Provide the (x, y) coordinate of the cell's center where the given text is located.  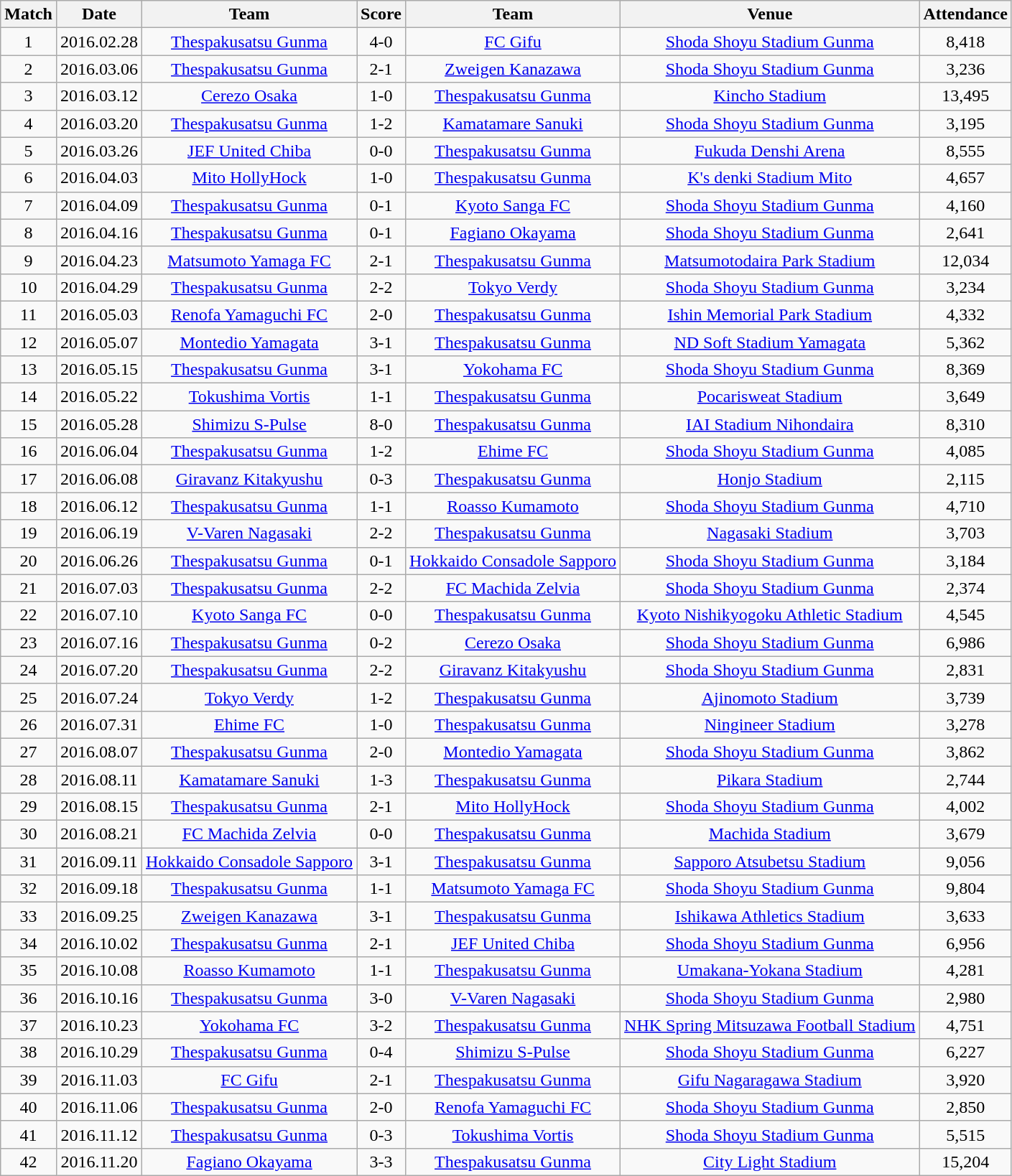
3,234 (965, 287)
3,862 (965, 752)
2016.09.11 (99, 862)
2016.05.22 (99, 397)
K's denki Stadium Mito (770, 178)
2,115 (965, 479)
3-0 (381, 998)
2016.06.12 (99, 506)
13 (29, 370)
Nagasaki Stadium (770, 533)
2016.11.12 (99, 1134)
Date (99, 14)
28 (29, 779)
2,374 (965, 588)
Venue (770, 14)
34 (29, 943)
6,986 (965, 643)
30 (29, 834)
17 (29, 479)
2016.06.08 (99, 479)
31 (29, 862)
2,641 (965, 233)
3-2 (381, 1025)
ND Soft Stadium Yamagata (770, 342)
2016.03.12 (99, 96)
City Light Stadium (770, 1162)
2016.06.04 (99, 452)
2016.10.08 (99, 971)
4,710 (965, 506)
4,281 (965, 971)
2016.05.28 (99, 424)
9 (29, 260)
2016.10.29 (99, 1053)
Machida Stadium (770, 834)
23 (29, 643)
2016.04.03 (99, 178)
32 (29, 889)
2016.03.06 (99, 69)
37 (29, 1025)
8 (29, 233)
2016.08.15 (99, 807)
40 (29, 1107)
29 (29, 807)
4 (29, 123)
Pikara Stadium (770, 779)
6,956 (965, 943)
4,545 (965, 615)
2016.10.02 (99, 943)
Kyoto Nishikyogoku Athletic Stadium (770, 615)
20 (29, 561)
7 (29, 205)
3,739 (965, 697)
8,369 (965, 370)
3,679 (965, 834)
3,236 (965, 69)
0-4 (381, 1053)
13,495 (965, 96)
Score (381, 14)
3,920 (965, 1080)
9,056 (965, 862)
3,703 (965, 533)
2 (29, 69)
4,657 (965, 178)
2016.08.11 (99, 779)
3,278 (965, 724)
3,649 (965, 397)
Ajinomoto Stadium (770, 697)
Ishikawa Athletics Stadium (770, 916)
2016.05.15 (99, 370)
2016.11.06 (99, 1107)
25 (29, 697)
Sapporo Atsubetsu Stadium (770, 862)
2,850 (965, 1107)
19 (29, 533)
2016.09.25 (99, 916)
Ishin Memorial Park Stadium (770, 314)
2016.07.31 (99, 724)
Gifu Nagaragawa Stadium (770, 1080)
2016.04.23 (99, 260)
Pocarisweat Stadium (770, 397)
8,418 (965, 42)
Umakana-Yokana Stadium (770, 971)
4,160 (965, 205)
2016.09.18 (99, 889)
2,744 (965, 779)
11 (29, 314)
Match (29, 14)
3-3 (381, 1162)
27 (29, 752)
26 (29, 724)
36 (29, 998)
3 (29, 96)
1 (29, 42)
IAI Stadium Nihondaira (770, 424)
2016.11.20 (99, 1162)
4,751 (965, 1025)
2016.07.24 (99, 697)
3,195 (965, 123)
3,633 (965, 916)
2016.11.03 (99, 1080)
12 (29, 342)
5,515 (965, 1134)
0-2 (381, 643)
2016.04.09 (99, 205)
24 (29, 670)
2016.08.21 (99, 834)
2016.07.20 (99, 670)
2016.02.28 (99, 42)
3,184 (965, 561)
21 (29, 588)
2016.08.07 (99, 752)
1-3 (381, 779)
8-0 (381, 424)
2016.03.20 (99, 123)
Ningineer Stadium (770, 724)
2016.05.07 (99, 342)
Fukuda Denshi Arena (770, 151)
14 (29, 397)
2016.07.10 (99, 615)
15,204 (965, 1162)
10 (29, 287)
2016.05.03 (99, 314)
2016.10.23 (99, 1025)
2016.07.16 (99, 643)
22 (29, 615)
4-0 (381, 42)
4,332 (965, 314)
2016.03.26 (99, 151)
8,555 (965, 151)
Kincho Stadium (770, 96)
NHK Spring Mitsuzawa Football Stadium (770, 1025)
6,227 (965, 1053)
6 (29, 178)
2016.04.16 (99, 233)
Matsumotodaira Park Stadium (770, 260)
18 (29, 506)
8,310 (965, 424)
15 (29, 424)
2,831 (965, 670)
2016.06.26 (99, 561)
38 (29, 1053)
5 (29, 151)
41 (29, 1134)
Attendance (965, 14)
2,980 (965, 998)
33 (29, 916)
2016.04.29 (99, 287)
42 (29, 1162)
2016.10.16 (99, 998)
2016.06.19 (99, 533)
9,804 (965, 889)
5,362 (965, 342)
35 (29, 971)
Honjo Stadium (770, 479)
39 (29, 1080)
4,085 (965, 452)
12,034 (965, 260)
4,002 (965, 807)
16 (29, 452)
2016.07.03 (99, 588)
